Scan for the cell matching the given text and deliver its (X, Y) coordinate at center. 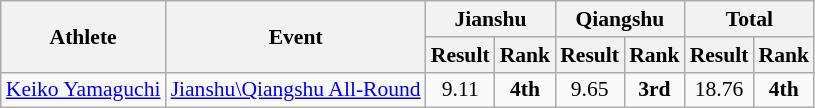
Total (750, 19)
Keiko Yamaguchi (84, 90)
9.11 (460, 90)
Athlete (84, 36)
Jianshu\Qiangshu All-Round (296, 90)
Qiangshu (620, 19)
Jianshu (490, 19)
18.76 (720, 90)
Event (296, 36)
3rd (654, 90)
9.65 (590, 90)
